Extract the [x, y] coordinate from the center of the cell holding the provided text.  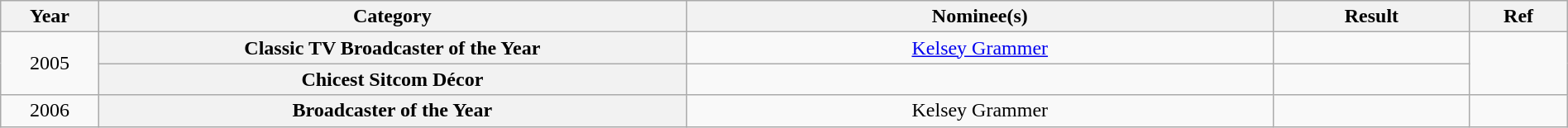
Chicest Sitcom Décor [392, 79]
Classic TV Broadcaster of the Year [392, 48]
Result [1371, 17]
2006 [50, 111]
Category [392, 17]
Nominee(s) [980, 17]
Ref [1518, 17]
Broadcaster of the Year [392, 111]
Year [50, 17]
2005 [50, 64]
